Provide the [X, Y] coordinate of the cell's center where the given text is located.  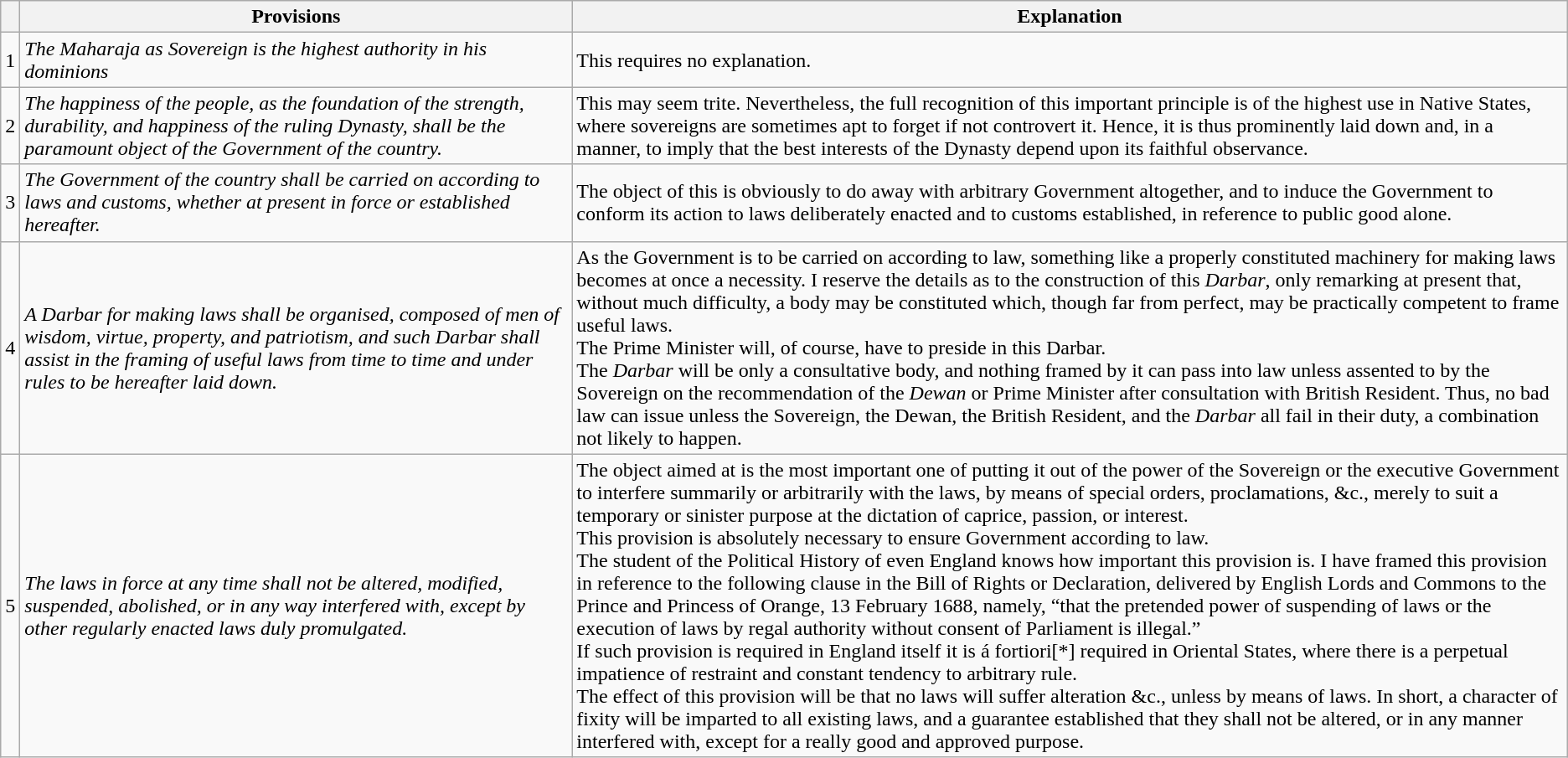
1 [10, 60]
Explanation [1070, 17]
The Government of the country shall be carried on according to laws and customs, whether at present in force or established hereafter. [297, 203]
3 [10, 203]
This requires no explanation. [1070, 60]
Provisions [297, 17]
4 [10, 348]
The Maharaja as Sovereign is the highest authority in his dominions [297, 60]
5 [10, 606]
2 [10, 126]
